Return the [X, Y] coordinate for the center point of the cell that contains the specified text.  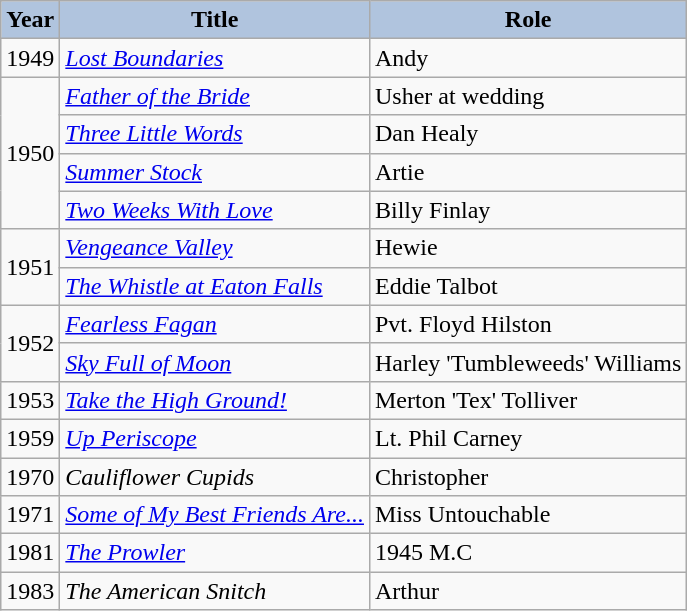
Eddie Talbot [528, 286]
Christopher [528, 477]
Artie [528, 172]
Pvt. Floyd Hilston [528, 324]
Fearless Fagan [215, 324]
1945 M.C [528, 553]
Usher at wedding [528, 96]
Year [30, 20]
Andy [528, 58]
Title [215, 20]
Lost Boundaries [215, 58]
1981 [30, 553]
Summer Stock [215, 172]
1949 [30, 58]
Vengeance Valley [215, 248]
Harley 'Tumbleweeds' Williams [528, 362]
Three Little Words [215, 134]
Billy Finlay [528, 210]
1950 [30, 153]
Merton 'Tex' Tolliver [528, 400]
The Prowler [215, 553]
Father of the Bride [215, 96]
Up Periscope [215, 438]
1959 [30, 438]
Cauliflower Cupids [215, 477]
Miss Untouchable [528, 515]
Take the High Ground! [215, 400]
1951 [30, 267]
1983 [30, 591]
Lt. Phil Carney [528, 438]
Arthur [528, 591]
Hewie [528, 248]
1970 [30, 477]
The Whistle at Eaton Falls [215, 286]
1952 [30, 343]
Some of My Best Friends Are... [215, 515]
The American Snitch [215, 591]
Two Weeks With Love [215, 210]
Dan Healy [528, 134]
1953 [30, 400]
Role [528, 20]
Sky Full of Moon [215, 362]
1971 [30, 515]
